Determine the (x, y) coordinate at the center of the cell enclosing the given text.  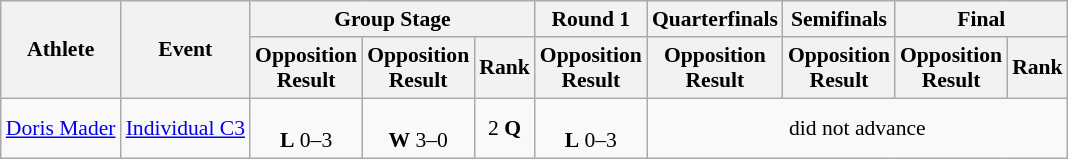
W 3–0 (418, 128)
Final (982, 19)
2 Q (504, 128)
Doris Mader (61, 128)
did not advance (858, 128)
Quarterfinals (715, 19)
Semifinals (839, 19)
Group Stage (392, 19)
Individual C3 (186, 128)
Event (186, 50)
Round 1 (591, 19)
Athlete (61, 50)
